Scan for the cell matching the given text and deliver its [x, y] coordinate at center. 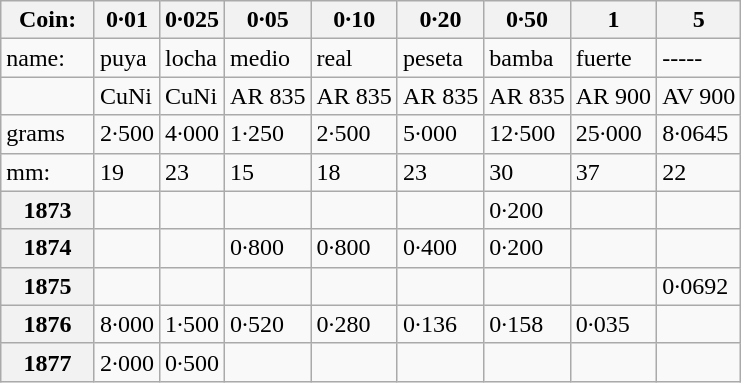
0·01 [126, 20]
1877 [48, 362]
1·500 [192, 324]
37 [613, 172]
0·025 [192, 20]
15 [268, 172]
0·035 [613, 324]
0·158 [527, 324]
19 [126, 172]
fuerte [613, 58]
1876 [48, 324]
25·000 [613, 134]
----- [699, 58]
name: [48, 58]
0·50 [527, 20]
22 [699, 172]
medio [268, 58]
0·400 [440, 248]
1·250 [268, 134]
1875 [48, 286]
0·500 [192, 362]
30 [527, 172]
1873 [48, 210]
0·20 [440, 20]
0·10 [354, 20]
8·000 [126, 324]
real [354, 58]
8·0645 [699, 134]
peseta [440, 58]
2·000 [126, 362]
5 [699, 20]
bamba [527, 58]
5·000 [440, 134]
locha [192, 58]
1 [613, 20]
AR 900 [613, 96]
mm: [48, 172]
0·520 [268, 324]
puya [126, 58]
12·500 [527, 134]
0·0692 [699, 286]
0·05 [268, 20]
18 [354, 172]
0·280 [354, 324]
0·136 [440, 324]
Coin: [48, 20]
AV 900 [699, 96]
1874 [48, 248]
4·000 [192, 134]
grams [48, 134]
